Identify which cell holds the provided text, then report its (x, y) central coordinate. 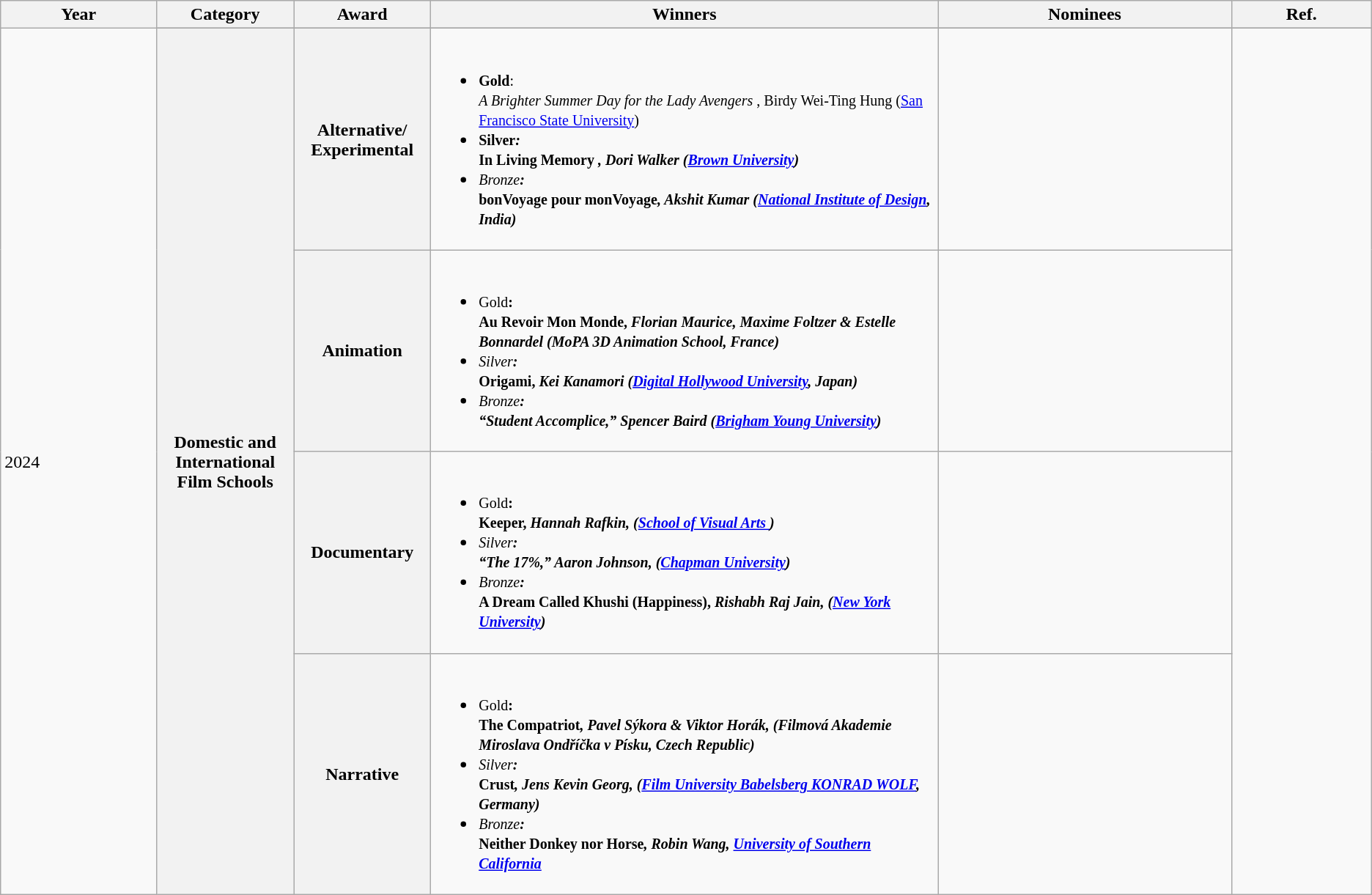
Animation (362, 350)
Domestic and International Film Schools (226, 462)
Award (362, 15)
Winners (685, 15)
Narrative (362, 774)
Ref. (1302, 15)
Documentary (362, 553)
Category (226, 15)
Year (79, 15)
Alternative/ Experimental (362, 139)
2024 (79, 462)
Nominees (1085, 15)
